Determine the [x, y] coordinate at the center of the cell enclosing the given text.  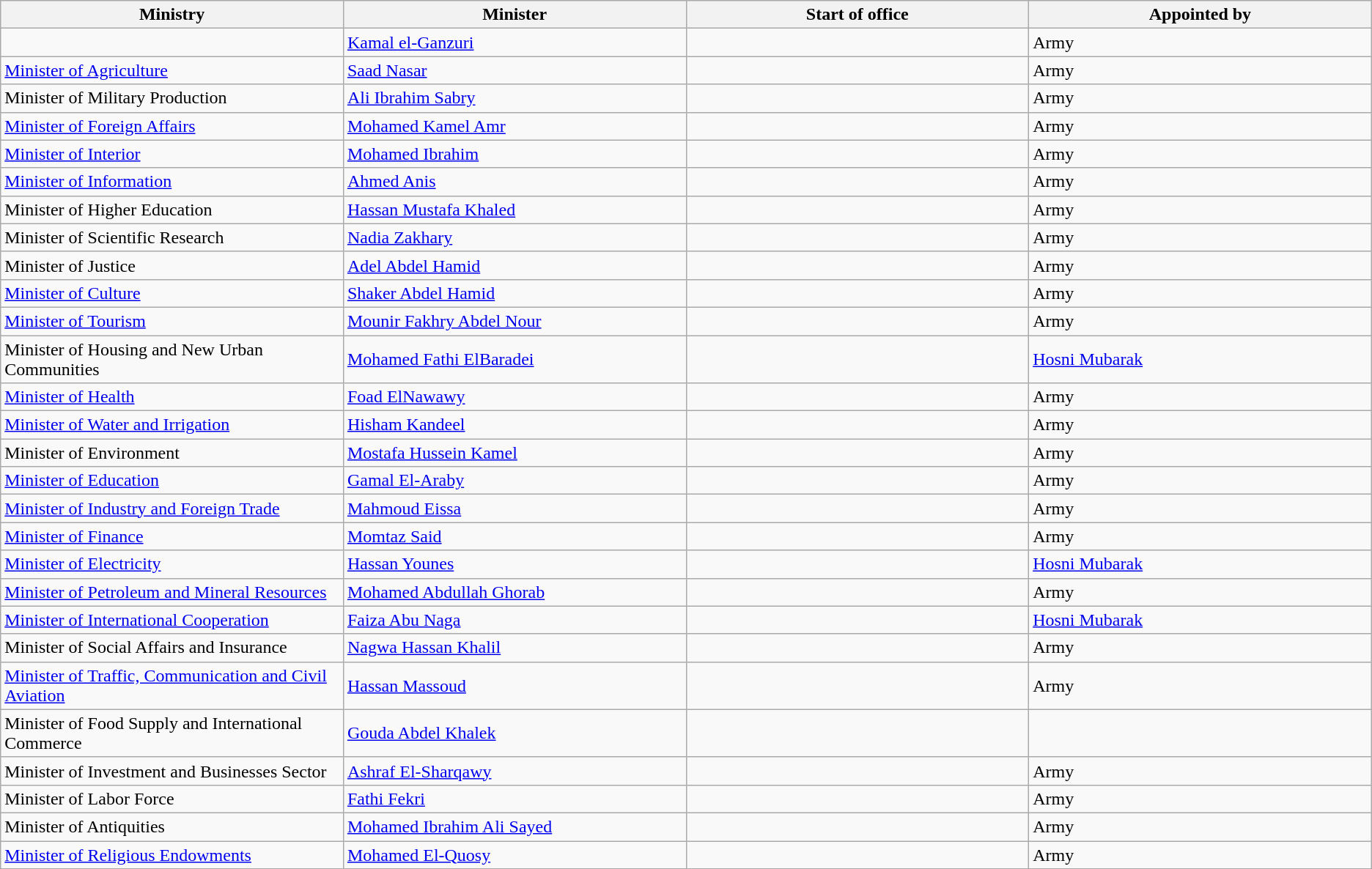
Adel Abdel Hamid [514, 265]
Gouda Abdel Khalek [514, 733]
Mounir Fakhry Abdel Nour [514, 321]
Ahmed Anis [514, 182]
Momtaz Said [514, 536]
Mohamed Ibrahim [514, 154]
Mohamed Fathi ElBaradei [514, 359]
Saad Nasar [514, 70]
Minister of Housing and New Urban Communities [172, 359]
Minister of Water and Irrigation [172, 425]
Minister of Religious Endowments [172, 855]
Minister of Culture [172, 293]
Foad ElNawawy [514, 397]
Nadia Zakhary [514, 237]
Minister of Industry and Foreign Trade [172, 509]
Minister of Information [172, 182]
Kamal el-Ganzuri [514, 42]
Start of office [857, 15]
Ali Ibrahim Sabry [514, 98]
Minister [514, 15]
Minister of Agriculture [172, 70]
Gamal El-Araby [514, 481]
Nagwa Hassan Khalil [514, 648]
Minister of Labor Force [172, 799]
Minister of Social Affairs and Insurance [172, 648]
Minister of Environment [172, 453]
Mahmoud Eissa [514, 509]
Ashraf El-Sharqawy [514, 771]
Mohamed Kamel Amr [514, 126]
Appointed by [1200, 15]
Mostafa Hussein Kamel [514, 453]
Minister of Petroleum and Mineral Resources [172, 592]
Minister of Electricity [172, 564]
Minister of Scientific Research [172, 237]
Minister of Higher Education [172, 210]
Mohamed El-Quosy [514, 855]
Shaker Abdel Hamid [514, 293]
Hassan Mustafa Khaled [514, 210]
Fathi Fekri [514, 799]
Hassan Younes [514, 564]
Minister of Tourism [172, 321]
Minister of Interior [172, 154]
Minister of Traffic, Communication and Civil Aviation [172, 686]
Minister of Education [172, 481]
Minister of International Cooperation [172, 620]
Minister of Finance [172, 536]
Minister of Foreign Affairs [172, 126]
Mohamed Ibrahim Ali Sayed [514, 827]
Faiza Abu Naga [514, 620]
Minister of Investment and Businesses Sector [172, 771]
Hisham Kandeel [514, 425]
Hassan Massoud [514, 686]
Mohamed Abdullah Ghorab [514, 592]
Minister of Health [172, 397]
Minister of Antiquities [172, 827]
Ministry [172, 15]
Minister of Food Supply and International Commerce [172, 733]
Minister of Justice [172, 265]
Minister of Military Production [172, 98]
